Return (X, Y) of the center of cell containing provided text 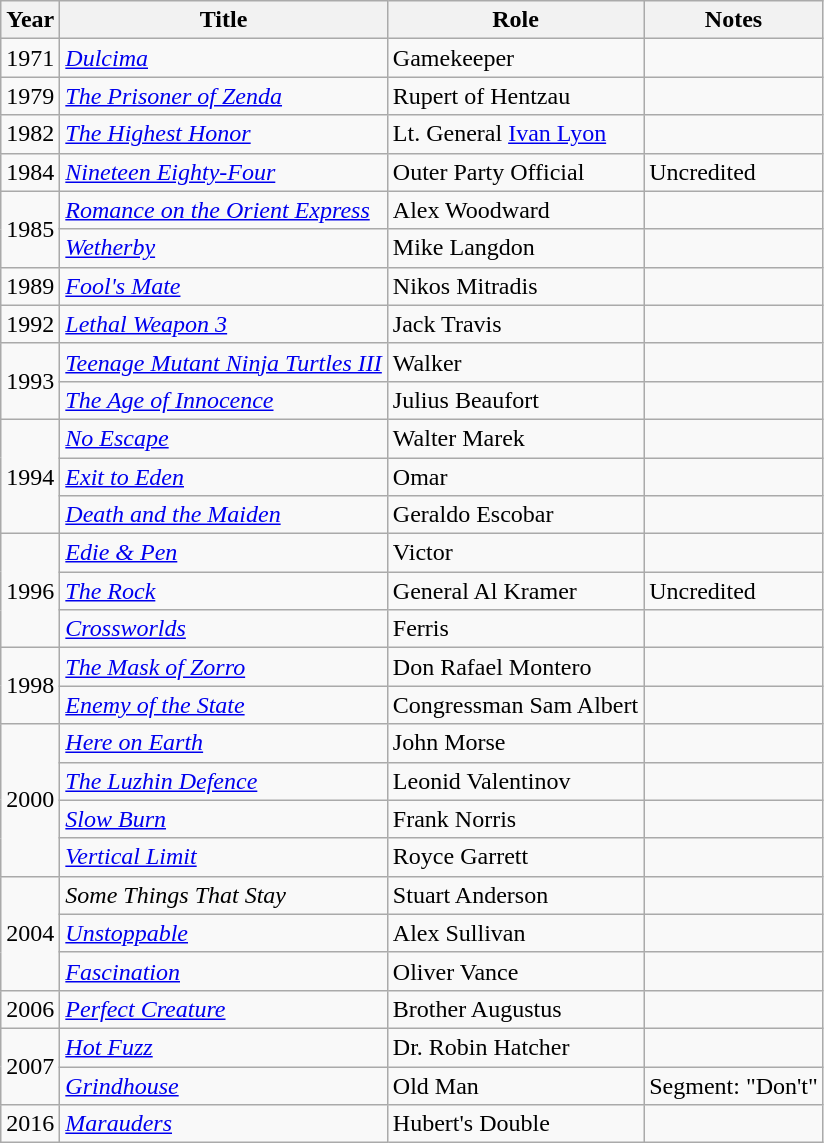
Leonid Valentinov (515, 781)
Walker (515, 362)
Marauders (224, 1124)
Unstoppable (224, 933)
Slow Burn (224, 819)
Enemy of the State (224, 705)
Title (224, 20)
Rupert of Hentzau (515, 96)
Omar (515, 477)
Year (30, 20)
Edie & Pen (224, 553)
Alex Woodward (515, 210)
Death and the Maiden (224, 515)
Role (515, 20)
Teenage Mutant Ninja Turtles III (224, 362)
Hot Fuzz (224, 1047)
Dulcima (224, 58)
Congressman Sam Albert (515, 705)
Here on Earth (224, 743)
The Luzhin Defence (224, 781)
No Escape (224, 438)
Some Things That Stay (224, 895)
1998 (30, 686)
The Mask of Zorro (224, 667)
Nineteen Eighty-Four (224, 172)
2006 (30, 1009)
Dr. Robin Hatcher (515, 1047)
1992 (30, 324)
Royce Garrett (515, 857)
General Al Kramer (515, 591)
Romance on the Orient Express (224, 210)
Crossworlds (224, 629)
Lethal Weapon 3 (224, 324)
1971 (30, 58)
Hubert's Double (515, 1124)
1994 (30, 476)
2016 (30, 1124)
The Highest Honor (224, 134)
Don Rafael Montero (515, 667)
Outer Party Official (515, 172)
Geraldo Escobar (515, 515)
Julius Beaufort (515, 400)
1996 (30, 591)
Exit to Eden (224, 477)
2000 (30, 800)
Old Man (515, 1085)
Frank Norris (515, 819)
Perfect Creature (224, 1009)
1993 (30, 381)
Notes (734, 20)
1979 (30, 96)
Jack Travis (515, 324)
Wetherby (224, 248)
Mike Langdon (515, 248)
The Rock (224, 591)
Segment: "Don't" (734, 1085)
Stuart Anderson (515, 895)
Vertical Limit (224, 857)
1984 (30, 172)
Alex Sullivan (515, 933)
Gamekeeper (515, 58)
2007 (30, 1066)
Fool's Mate (224, 286)
John Morse (515, 743)
Oliver Vance (515, 971)
Nikos Mitradis (515, 286)
1982 (30, 134)
Grindhouse (224, 1085)
Lt. General Ivan Lyon (515, 134)
1985 (30, 229)
The Age of Innocence (224, 400)
Brother Augustus (515, 1009)
The Prisoner of Zenda (224, 96)
Walter Marek (515, 438)
Fascination (224, 971)
Victor (515, 553)
Ferris (515, 629)
1989 (30, 286)
2004 (30, 933)
